Detect which cell encompasses the target text, then output its [X, Y] center coordinate. 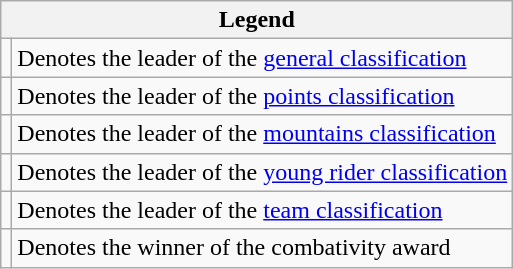
Legend [257, 20]
Denotes the winner of the combativity award [262, 248]
Denotes the leader of the team classification [262, 210]
Denotes the leader of the points classification [262, 96]
Denotes the leader of the general classification [262, 58]
Denotes the leader of the young rider classification [262, 172]
Denotes the leader of the mountains classification [262, 134]
